From the cell containing the given text, extract its center point as (x, y) coordinate. 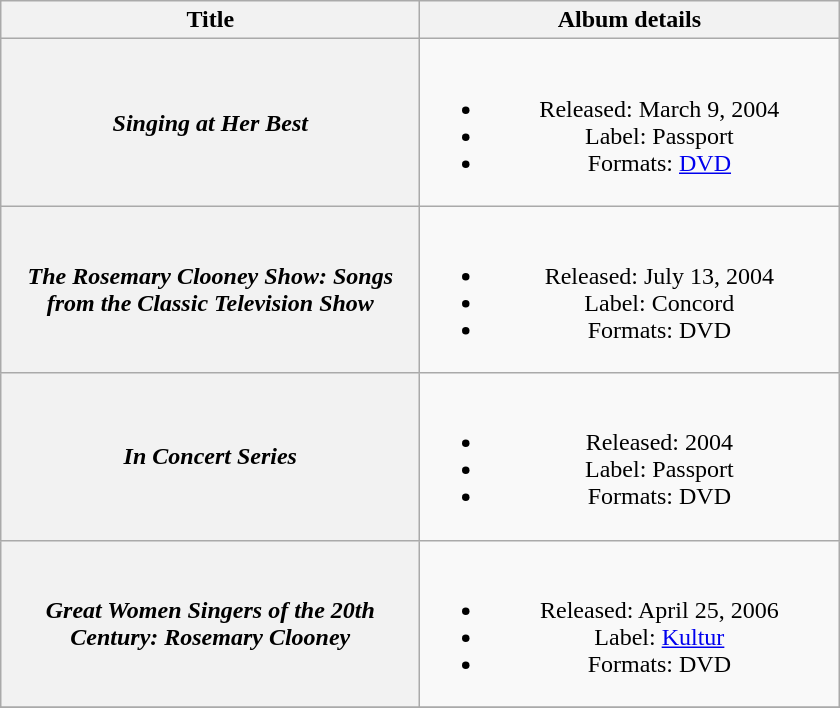
Released: March 9, 2004Label: PassportFormats: DVD (630, 122)
Great Women Singers of the 20th Century: Rosemary Clooney (210, 624)
In Concert Series (210, 456)
Album details (630, 20)
Released: April 25, 2006Label: KulturFormats: DVD (630, 624)
Released: 2004Label: PassportFormats: DVD (630, 456)
Singing at Her Best (210, 122)
Released: July 13, 2004Label: ConcordFormats: DVD (630, 290)
The Rosemary Clooney Show: Songs from the Classic Television Show (210, 290)
Title (210, 20)
